For the text-containing cell, return its midpoint in [x, y] coordinate format. 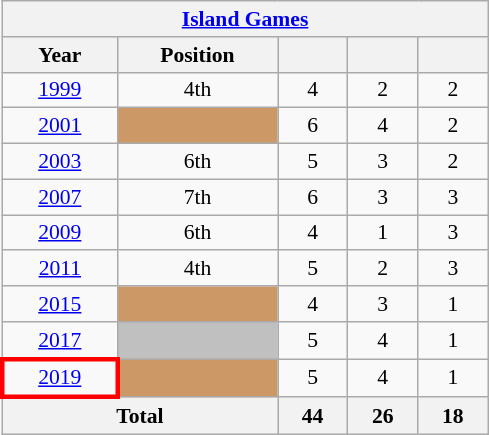
Total [140, 416]
2019 [60, 378]
2007 [60, 197]
26 [383, 416]
2009 [60, 233]
Year [60, 55]
2017 [60, 340]
18 [453, 416]
Position [197, 55]
Island Games [245, 19]
2015 [60, 304]
2011 [60, 269]
44 [313, 416]
1999 [60, 90]
2001 [60, 126]
2003 [60, 162]
7th [197, 197]
